Return the (X, Y) coordinate for the center point of the cell that contains the specified text.  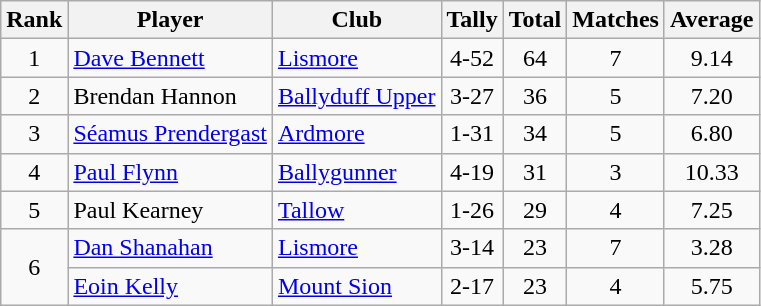
10.33 (712, 172)
36 (535, 96)
Paul Kearney (170, 210)
6.80 (712, 134)
Matches (616, 20)
Dave Bennett (170, 58)
29 (535, 210)
9.14 (712, 58)
3-14 (472, 248)
31 (535, 172)
Total (535, 20)
Average (712, 20)
7.20 (712, 96)
3.28 (712, 248)
Tally (472, 20)
1 (34, 58)
Brendan Hannon (170, 96)
4-19 (472, 172)
Ballyduff Upper (356, 96)
34 (535, 134)
7.25 (712, 210)
Rank (34, 20)
1-31 (472, 134)
1-26 (472, 210)
Player (170, 20)
2 (34, 96)
5.75 (712, 286)
Tallow (356, 210)
4-52 (472, 58)
Ardmore (356, 134)
6 (34, 267)
Séamus Prendergast (170, 134)
64 (535, 58)
Paul Flynn (170, 172)
Mount Sion (356, 286)
2-17 (472, 286)
Ballygunner (356, 172)
Club (356, 20)
3-27 (472, 96)
Eoin Kelly (170, 286)
Dan Shanahan (170, 248)
